Determine the (X, Y) coordinate at the center of the cell enclosing the given text.  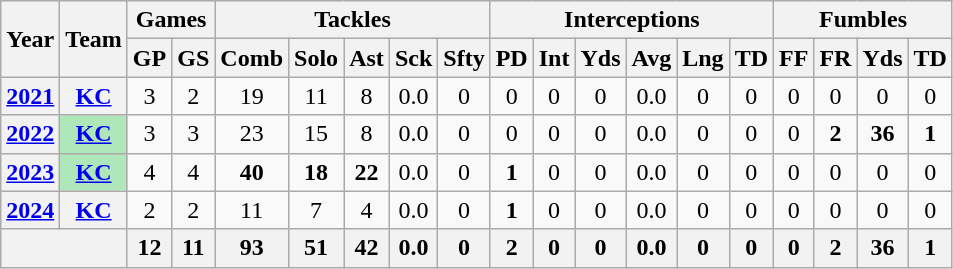
Games (170, 20)
Sck (413, 58)
7 (316, 210)
Lng (703, 58)
GP (149, 58)
2022 (30, 134)
19 (252, 96)
Avg (652, 58)
18 (316, 172)
2024 (30, 210)
FF (794, 58)
Year (30, 39)
Int (554, 58)
FR (836, 58)
22 (367, 172)
51 (316, 248)
Ast (367, 58)
23 (252, 134)
2023 (30, 172)
GS (194, 58)
40 (252, 172)
Sfty (464, 58)
Interceptions (632, 20)
42 (367, 248)
Tackles (352, 20)
PD (512, 58)
12 (149, 248)
2021 (30, 96)
Fumbles (864, 20)
93 (252, 248)
15 (316, 134)
Comb (252, 58)
Team (94, 39)
Solo (316, 58)
